Search for the cell housing the specified text and yield its (x, y) center coordinate. 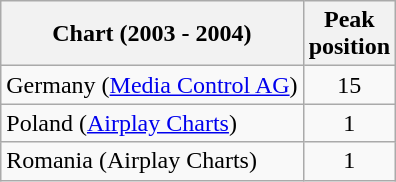
Germany (Media Control AG) (152, 85)
Chart (2003 - 2004) (152, 34)
Poland (Airplay Charts) (152, 123)
Romania (Airplay Charts) (152, 161)
Peakposition (349, 34)
15 (349, 85)
